Capture the cell that displays the provided text and extract its [X, Y] central coordinate. 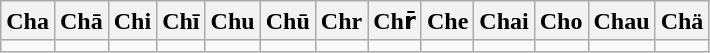
Chu [232, 21]
Cho [561, 21]
Chä [682, 21]
Chū [288, 21]
Chr [341, 21]
Chr̄ [395, 21]
Chī [181, 21]
Chau [622, 21]
Chā [81, 21]
Cha [28, 21]
Chi [132, 21]
Che [447, 21]
Chai [504, 21]
